Identify which cell holds the provided text, then report its (x, y) central coordinate. 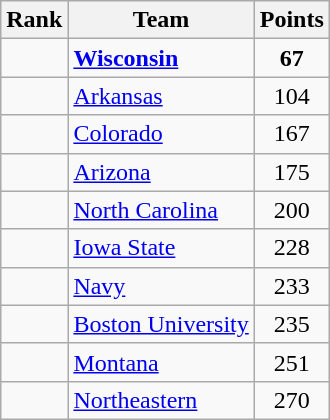
251 (292, 362)
Colorado (161, 134)
200 (292, 210)
Northeastern (161, 400)
104 (292, 96)
Montana (161, 362)
Boston University (161, 324)
270 (292, 400)
Points (292, 20)
Arkansas (161, 96)
Arizona (161, 172)
167 (292, 134)
Team (161, 20)
233 (292, 286)
Iowa State (161, 248)
Wisconsin (161, 58)
228 (292, 248)
North Carolina (161, 210)
67 (292, 58)
235 (292, 324)
Navy (161, 286)
175 (292, 172)
Rank (34, 20)
